Locate the cell with the specified text and output its [X, Y] center coordinate. 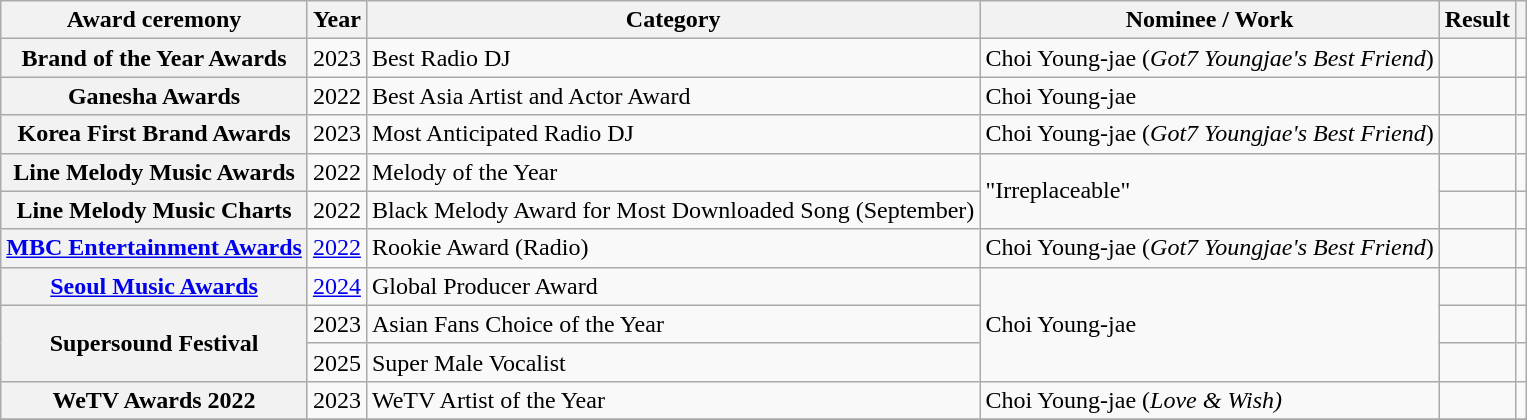
Brand of the Year Awards [154, 58]
Award ceremony [154, 20]
Korea First Brand Awards [154, 134]
Supersound Festival [154, 343]
Asian Fans Choice of the Year [672, 324]
Best Radio DJ [672, 58]
Year [336, 20]
Super Male Vocalist [672, 362]
Choi Young-jae (Love & Wish) [1210, 400]
Nominee / Work [1210, 20]
Ganesha Awards [154, 96]
2025 [336, 362]
Global Producer Award [672, 286]
Category [672, 20]
WeTV Awards 2022 [154, 400]
2024 [336, 286]
Black Melody Award for Most Downloaded Song (September) [672, 210]
Most Anticipated Radio DJ [672, 134]
Seoul Music Awards [154, 286]
MBC Entertainment Awards [154, 248]
Line Melody Music Awards [154, 172]
Melody of the Year [672, 172]
"Irreplaceable" [1210, 191]
WeTV Artist of the Year [672, 400]
Rookie Award (Radio) [672, 248]
Result [1477, 20]
Best Asia Artist and Actor Award [672, 96]
Line Melody Music Charts [154, 210]
